Search for the cell housing the specified text and yield its (X, Y) center coordinate. 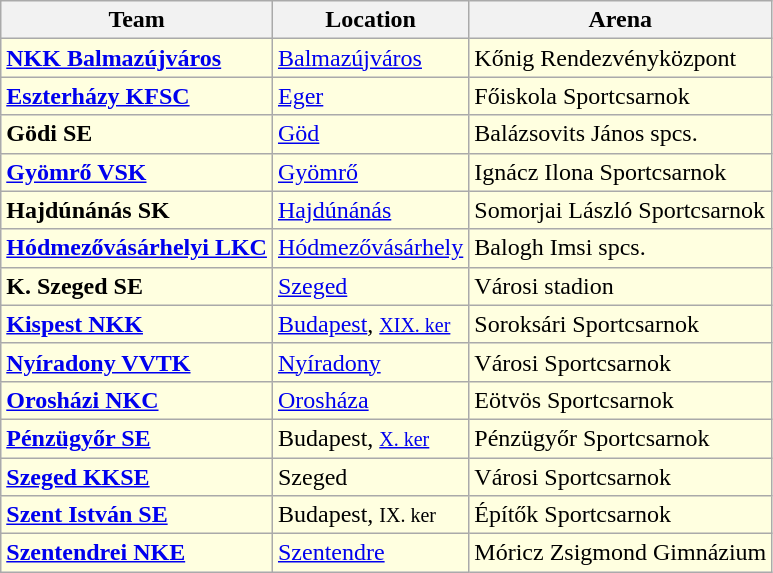
Kispest NKK (137, 324)
Városi stadion (620, 286)
Eszterházy KFSC (137, 96)
Szent István SE (137, 515)
Budapest, X. ker (370, 438)
Szentendrei NKE (137, 553)
Budapest, IX. ker (370, 515)
Orosháza (370, 400)
Építők Sportcsarnok (620, 515)
Balázsovits János spcs. (620, 134)
Soroksári Sportcsarnok (620, 324)
Hajdúnánás (370, 210)
Team (137, 20)
Gödi SE (137, 134)
Somorjai László Sportcsarnok (620, 210)
Gyömrő VSK (137, 172)
Főiskola Sportcsarnok (620, 96)
Location (370, 20)
Pénzügyőr Sportcsarnok (620, 438)
Hódmezővásárhelyi LKC (137, 248)
Balogh Imsi spcs. (620, 248)
Orosházi NKC (137, 400)
Eger (370, 96)
Nyíradony VVTK (137, 362)
Szeged KKSE (137, 477)
Móricz Zsigmond Gimnázium (620, 553)
NKK Balmazújváros (137, 58)
Arena (620, 20)
K. Szeged SE (137, 286)
Kőnig Rendezvényközpont (620, 58)
Budapest, XIX. ker (370, 324)
Göd (370, 134)
Szentendre (370, 553)
Hódmezővásárhely (370, 248)
Hajdúnánás SK (137, 210)
Nyíradony (370, 362)
Eötvös Sportcsarnok (620, 400)
Gyömrő (370, 172)
Ignácz Ilona Sportcsarnok (620, 172)
Balmazújváros (370, 58)
Pénzügyőr SE (137, 438)
